Determine the (x, y) coordinate at the center of the cell enclosing the given text.  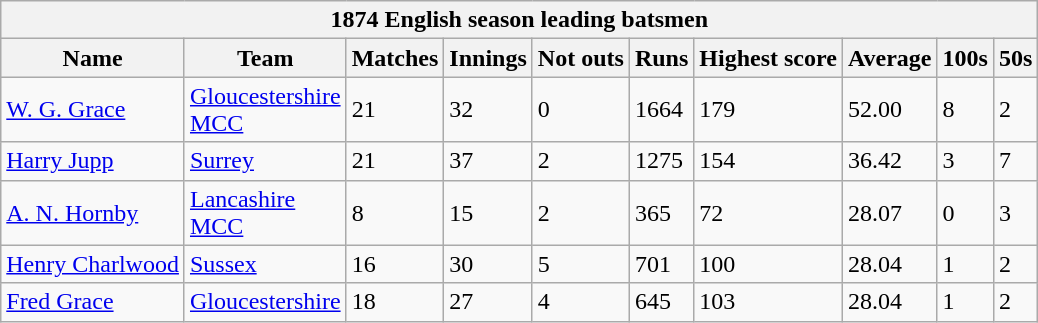
7 (1015, 161)
Team (265, 58)
18 (395, 302)
Sussex (265, 264)
100 (768, 264)
52.00 (890, 110)
Surrey (265, 161)
32 (488, 110)
GloucestershireMCC (265, 110)
701 (661, 264)
Harry Jupp (93, 161)
LancashireMCC (265, 212)
50s (1015, 58)
100s (965, 58)
645 (661, 302)
15 (488, 212)
Gloucestershire (265, 302)
154 (768, 161)
37 (488, 161)
72 (768, 212)
Matches (395, 58)
Innings (488, 58)
30 (488, 264)
179 (768, 110)
16 (395, 264)
Runs (661, 58)
Highest score (768, 58)
Henry Charlwood (93, 264)
103 (768, 302)
27 (488, 302)
W. G. Grace (93, 110)
Name (93, 58)
Fred Grace (93, 302)
28.07 (890, 212)
1275 (661, 161)
Not outs (580, 58)
Average (890, 58)
1874 English season leading batsmen (520, 20)
A. N. Hornby (93, 212)
1664 (661, 110)
36.42 (890, 161)
5 (580, 264)
4 (580, 302)
365 (661, 212)
